Detect which cell encompasses the target text, then output its (x, y) center coordinate. 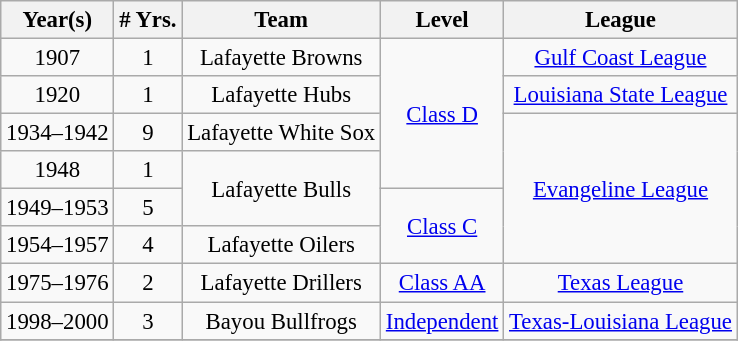
1954–1957 (58, 245)
Bayou Bullfrogs (282, 321)
# Yrs. (148, 20)
5 (148, 208)
Class C (442, 226)
Lafayette Bulls (282, 188)
Lafayette Hubs (282, 95)
4 (148, 245)
3 (148, 321)
Team (282, 20)
Class AA (442, 283)
2 (148, 283)
League (621, 20)
1948 (58, 170)
1998–2000 (58, 321)
1907 (58, 58)
Independent (442, 321)
1934–1942 (58, 133)
Lafayette Oilers (282, 245)
9 (148, 133)
Texas-Louisiana League (621, 321)
Year(s) (58, 20)
Class D (442, 114)
Level (442, 20)
Evangeline League (621, 189)
1975–1976 (58, 283)
Lafayette White Sox (282, 133)
Louisiana State League (621, 95)
1920 (58, 95)
Lafayette Drillers (282, 283)
Gulf Coast League (621, 58)
Lafayette Browns (282, 58)
Texas League (621, 283)
1949–1953 (58, 208)
